Return [x, y] of the center of cell containing provided text 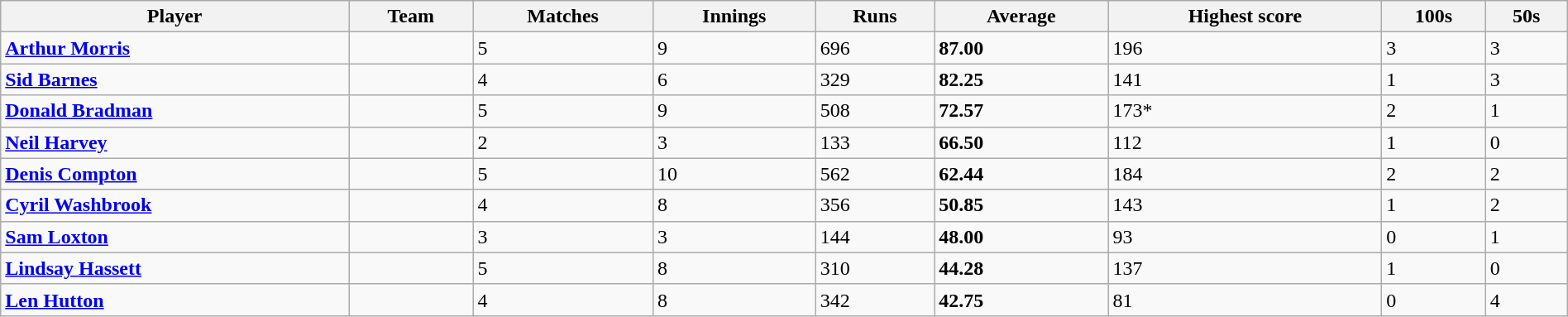
44.28 [1021, 268]
Donald Bradman [175, 111]
Cyril Washbrook [175, 205]
Runs [875, 17]
Highest score [1245, 17]
310 [875, 268]
508 [875, 111]
Denis Compton [175, 174]
93 [1245, 237]
48.00 [1021, 237]
62.44 [1021, 174]
82.25 [1021, 79]
329 [875, 79]
10 [734, 174]
50s [1527, 17]
141 [1245, 79]
72.57 [1021, 111]
Sam Loxton [175, 237]
196 [1245, 48]
81 [1245, 300]
Average [1021, 17]
Player [175, 17]
42.75 [1021, 300]
100s [1434, 17]
137 [1245, 268]
562 [875, 174]
Len Hutton [175, 300]
173* [1245, 111]
6 [734, 79]
Innings [734, 17]
66.50 [1021, 142]
696 [875, 48]
87.00 [1021, 48]
342 [875, 300]
143 [1245, 205]
Team [411, 17]
Arthur Morris [175, 48]
144 [875, 237]
Lindsay Hassett [175, 268]
50.85 [1021, 205]
Sid Barnes [175, 79]
356 [875, 205]
112 [1245, 142]
Matches [562, 17]
133 [875, 142]
184 [1245, 174]
Neil Harvey [175, 142]
